Search for the cell housing the specified text and yield its [X, Y] center coordinate. 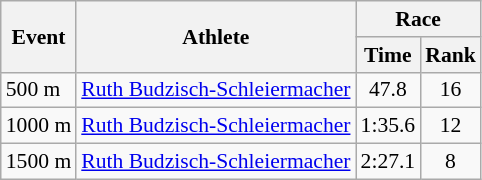
Time [388, 55]
16 [450, 90]
47.8 [388, 90]
1000 m [38, 126]
1500 m [38, 162]
Race [418, 19]
12 [450, 126]
8 [450, 162]
Event [38, 36]
2:27.1 [388, 162]
Athlete [216, 36]
500 m [38, 90]
Rank [450, 55]
1:35.6 [388, 126]
